Provide the [X, Y] coordinate of the cell's center where the given text is located.  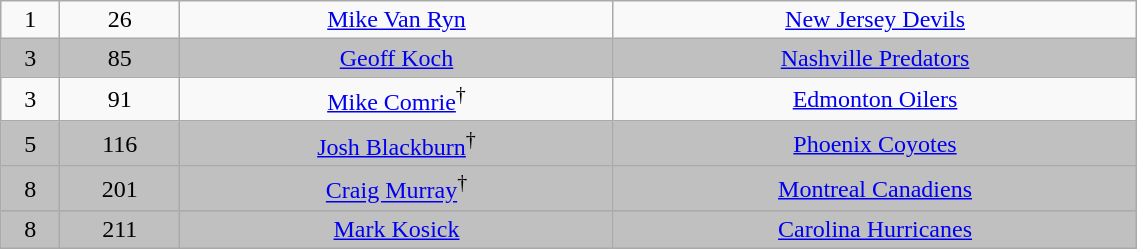
Carolina Hurricanes [875, 230]
Craig Murray† [396, 188]
211 [120, 230]
Mike Van Ryn [396, 20]
Geoff Koch [396, 58]
Josh Blackburn† [396, 144]
116 [120, 144]
5 [30, 144]
Nashville Predators [875, 58]
85 [120, 58]
91 [120, 100]
Phoenix Coyotes [875, 144]
1 [30, 20]
Montreal Canadiens [875, 188]
New Jersey Devils [875, 20]
Mark Kosick [396, 230]
26 [120, 20]
201 [120, 188]
Edmonton Oilers [875, 100]
Mike Comrie† [396, 100]
